Search for the cell housing the specified text and yield its [x, y] center coordinate. 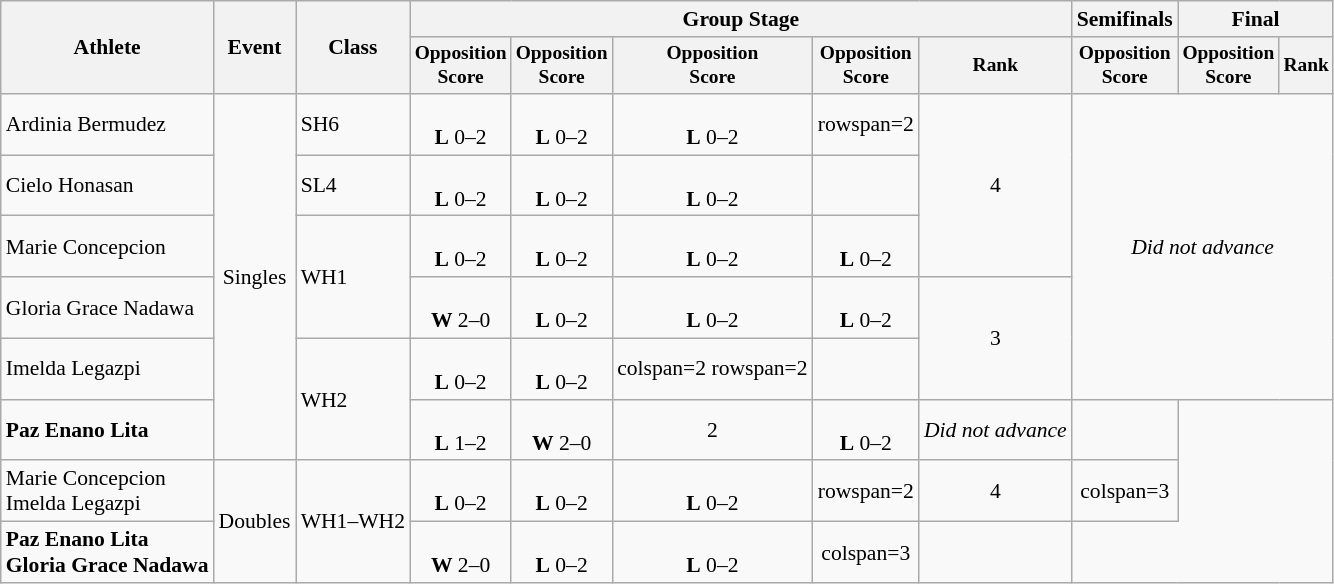
Marie ConcepcionImelda Legazpi [108, 492]
Final [1256, 19]
Semifinals [1125, 19]
Class [353, 48]
3 [996, 338]
WH1 [353, 277]
Athlete [108, 48]
WH1–WH2 [353, 522]
Cielo Honasan [108, 186]
Doubles [255, 522]
Imelda Legazpi [108, 368]
Event [255, 48]
Gloria Grace Nadawa [108, 308]
Paz Enano LitaGloria Grace Nadawa [108, 552]
WH2 [353, 399]
colspan=2 rowspan=2 [712, 368]
Singles [255, 278]
L 1–2 [460, 430]
SH6 [353, 124]
2 [712, 430]
Ardinia Bermudez [108, 124]
Paz Enano Lita [108, 430]
Marie Concepcion [108, 246]
Group Stage [741, 19]
SL4 [353, 186]
